Capture the cell that displays the provided text and extract its [X, Y] central coordinate. 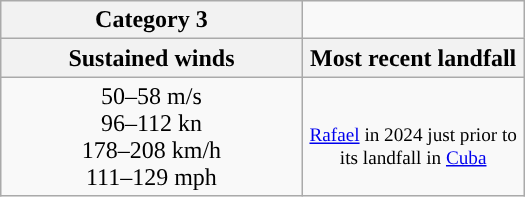
Most recent landfall [413, 58]
50–58 m/s96–112 kn178–208 km/h111–129 mph [152, 136]
Rafael in 2024 just prior to its landfall in Cuba [413, 136]
Category 3 [152, 20]
Sustained winds [152, 58]
